Extract the [x, y] coordinate from the center of the cell holding the provided text.  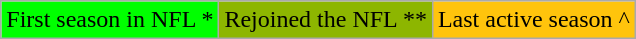
First season in NFL * [110, 20]
Last active season ^ [534, 20]
Rejoined the NFL ** [326, 20]
